Scan for the cell matching the given text and deliver its [x, y] coordinate at center. 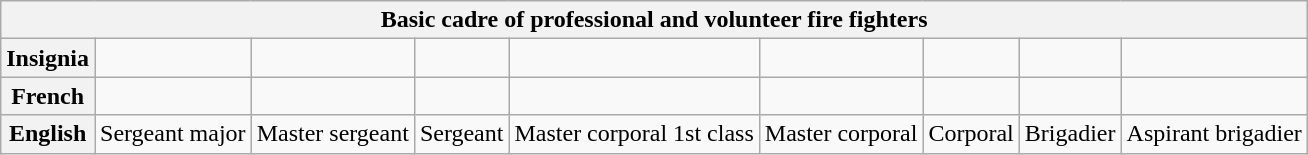
Sergeant major [174, 134]
Sergeant [462, 134]
Master corporal [841, 134]
Master sergeant [332, 134]
Basic cadre of professional and volunteer fire fighters [654, 20]
English [48, 134]
Corporal [971, 134]
Brigadier [1070, 134]
French [48, 96]
Aspirant brigadier [1214, 134]
Master corporal 1st class [634, 134]
Insignia [48, 58]
